Detect which cell encompasses the target text, then output its [X, Y] center coordinate. 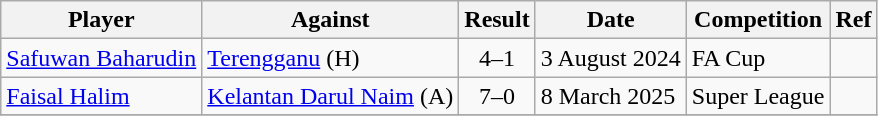
Terengganu (H) [330, 58]
7–0 [497, 96]
Kelantan Darul Naim (A) [330, 96]
Result [497, 20]
Against [330, 20]
Date [610, 20]
3 August 2024 [610, 58]
8 March 2025 [610, 96]
Faisal Halim [102, 96]
Competition [758, 20]
FA Cup [758, 58]
4–1 [497, 58]
Player [102, 20]
Safuwan Baharudin [102, 58]
Ref [854, 20]
Super League [758, 96]
